Capture the cell that displays the provided text and extract its [X, Y] central coordinate. 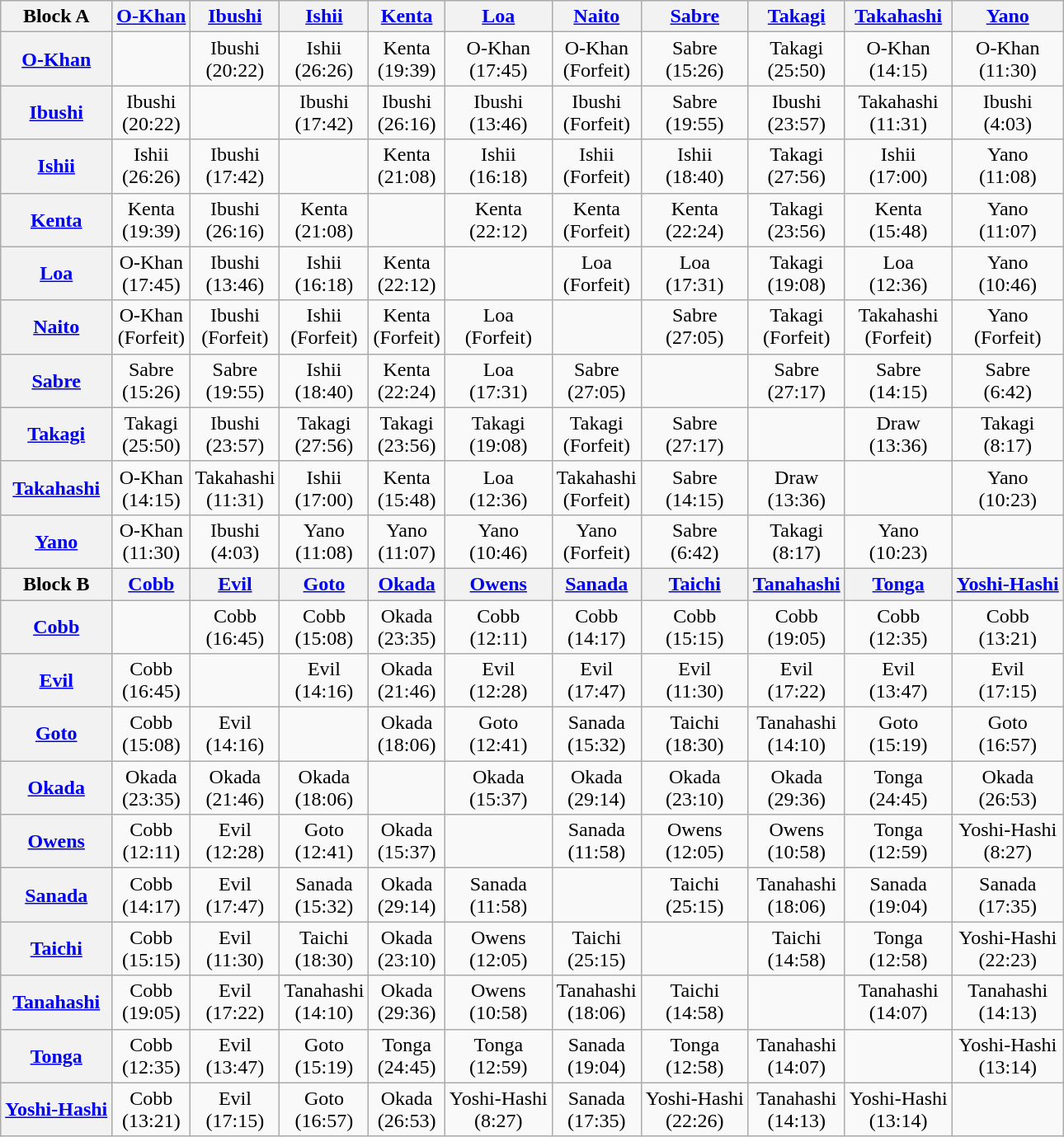
Yoshi-Hashi(22:23) [1008, 948]
Block A [56, 16]
Block B [56, 584]
Yoshi-Hashi(22:26) [694, 1110]
